Pinpoint the cell where the given text exists, returning its [x, y] midpoint coordinate. 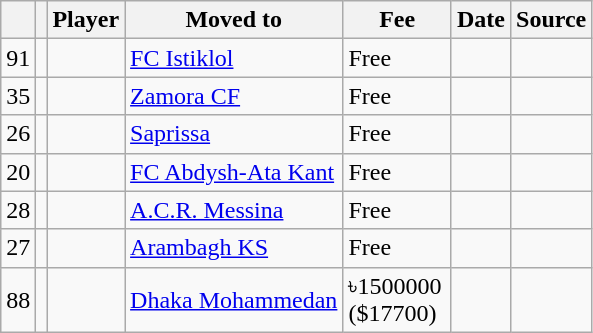
88 [18, 300]
FC Istiklol [234, 58]
A.C.R. Messina [234, 210]
20 [18, 172]
Player [86, 20]
Moved to [234, 20]
26 [18, 134]
Fee [398, 20]
35 [18, 96]
91 [18, 58]
Zamora CF [234, 96]
28 [18, 210]
Source [552, 20]
Date [480, 20]
FC Abdysh-Ata Kant [234, 172]
৳1500000 ($17700) [398, 300]
Arambagh KS [234, 248]
27 [18, 248]
Saprissa [234, 134]
Dhaka Mohammedan [234, 300]
